For the text-containing cell, return its midpoint in [x, y] coordinate format. 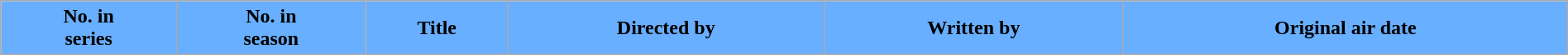
No. inseason [271, 28]
No. inseries [89, 28]
Directed by [666, 28]
Title [437, 28]
Written by [973, 28]
Original air date [1345, 28]
